Capture the cell that displays the provided text and extract its [X, Y] central coordinate. 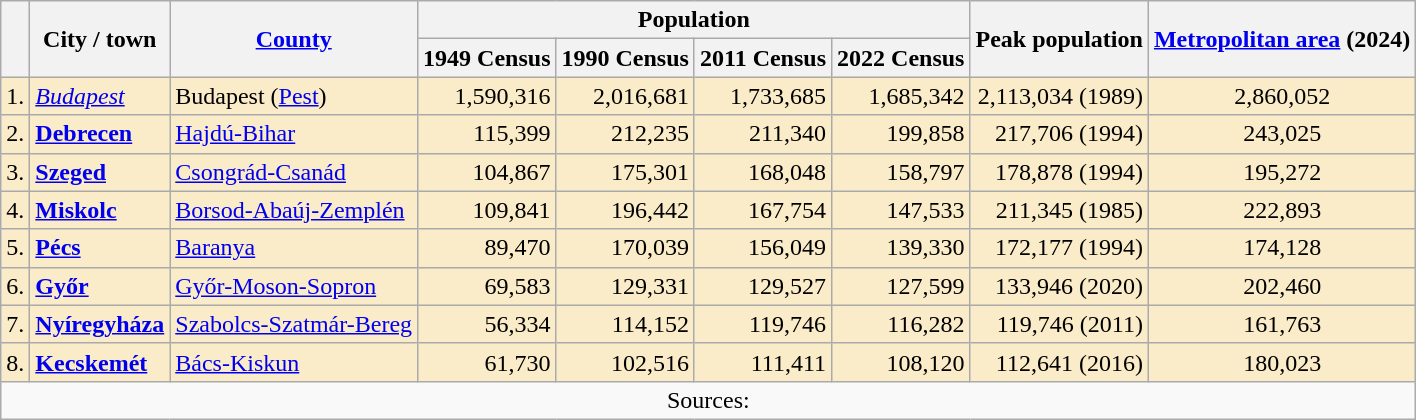
4. [16, 210]
56,334 [487, 324]
Borsod-Abaúj-Zemplén [294, 210]
Baranya [294, 248]
108,120 [901, 362]
111,411 [762, 362]
6. [16, 286]
Szabolcs-Szatmár-Bereg [294, 324]
Szeged [100, 172]
1949 Census [487, 58]
156,049 [762, 248]
2022 Census [901, 58]
119,746 (2011) [1059, 324]
1. [16, 96]
Debrecen [100, 134]
3. [16, 172]
2,860,052 [1282, 96]
139,330 [901, 248]
212,235 [625, 134]
129,331 [625, 286]
147,533 [901, 210]
202,460 [1282, 286]
211,340 [762, 134]
Bács-Kiskun [294, 362]
2,016,681 [625, 96]
Miskolc [100, 210]
114,152 [625, 324]
175,301 [625, 172]
Csongrád-Csanád [294, 172]
112,641 (2016) [1059, 362]
1,733,685 [762, 96]
196,442 [625, 210]
Győr-Moson-Sopron [294, 286]
243,025 [1282, 134]
109,841 [487, 210]
Pécs [100, 248]
180,023 [1282, 362]
116,282 [901, 324]
1990 Census [625, 58]
115,399 [487, 134]
5. [16, 248]
County [294, 39]
89,470 [487, 248]
158,797 [901, 172]
211,345 (1985) [1059, 210]
Metropolitan area (2024) [1282, 39]
168,048 [762, 172]
1,590,316 [487, 96]
8. [16, 362]
Budapest (Pest) [294, 96]
Peak population [1059, 39]
170,039 [625, 248]
119,746 [762, 324]
104,867 [487, 172]
69,583 [487, 286]
129,527 [762, 286]
City / town [100, 39]
174,128 [1282, 248]
2. [16, 134]
195,272 [1282, 172]
2011 Census [762, 58]
161,763 [1282, 324]
Population [694, 20]
61,730 [487, 362]
Budapest [100, 96]
Kecskemét [100, 362]
222,893 [1282, 210]
Nyíregyháza [100, 324]
2,113,034 (1989) [1059, 96]
133,946 (2020) [1059, 286]
Hajdú-Bihar [294, 134]
7. [16, 324]
Sources: [708, 400]
Győr [100, 286]
217,706 (1994) [1059, 134]
1,685,342 [901, 96]
127,599 [901, 286]
167,754 [762, 210]
178,878 (1994) [1059, 172]
102,516 [625, 362]
199,858 [901, 134]
172,177 (1994) [1059, 248]
